From the cell containing the given text, extract its center point as (x, y) coordinate. 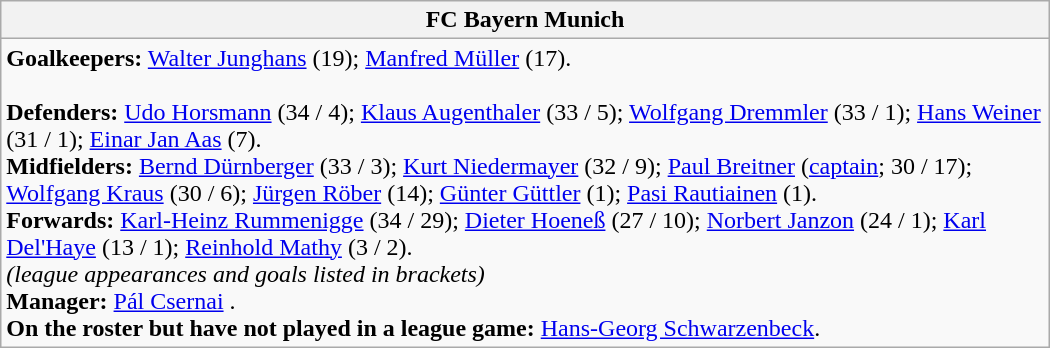
FC Bayern Munich (525, 20)
